Detect which cell encompasses the target text, then output its [X, Y] center coordinate. 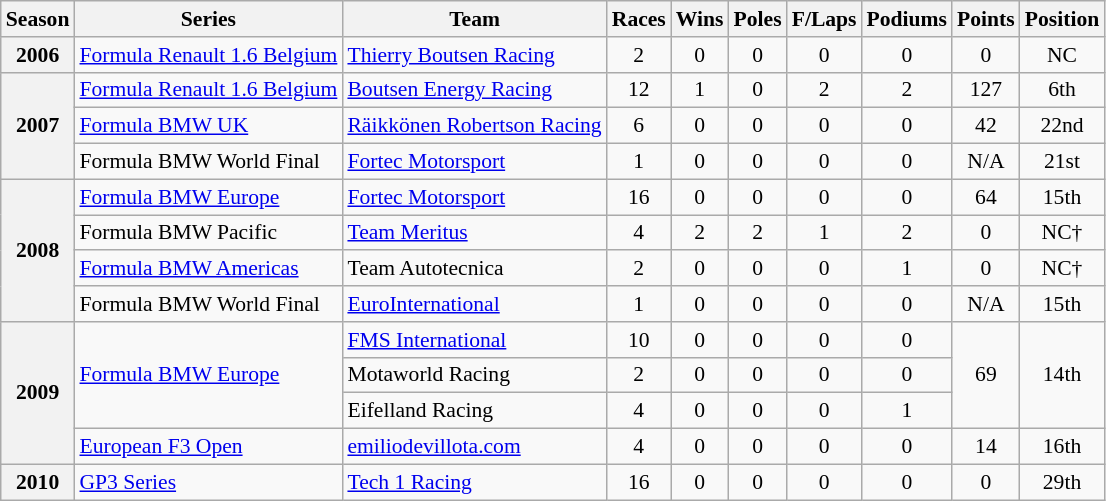
Boutsen Energy Racing [474, 90]
69 [986, 376]
6 [639, 126]
Team Autotecnica [474, 269]
6th [1062, 90]
2007 [38, 126]
Team Meritus [474, 233]
2008 [38, 250]
Motaworld Racing [474, 375]
16th [1062, 447]
14 [986, 447]
EuroInternational [474, 304]
FMS International [474, 340]
Eifelland Racing [474, 411]
12 [639, 90]
European F3 Open [208, 447]
Formula BMW UK [208, 126]
22nd [1062, 126]
GP3 Series [208, 482]
Series [208, 19]
Position [1062, 19]
29th [1062, 482]
Podiums [908, 19]
64 [986, 197]
14th [1062, 376]
2009 [38, 393]
Thierry Boutsen Racing [474, 55]
Tech 1 Racing [474, 482]
Formula BMW Americas [208, 269]
2010 [38, 482]
F/Laps [824, 19]
Räikkönen Robertson Racing [474, 126]
10 [639, 340]
127 [986, 90]
Poles [758, 19]
21st [1062, 162]
NC [1062, 55]
Points [986, 19]
Team [474, 19]
emiliodevillota.com [474, 447]
Wins [700, 19]
2006 [38, 55]
Formula BMW Pacific [208, 233]
42 [986, 126]
Season [38, 19]
Races [639, 19]
